Return (x, y) of the center of cell containing provided text 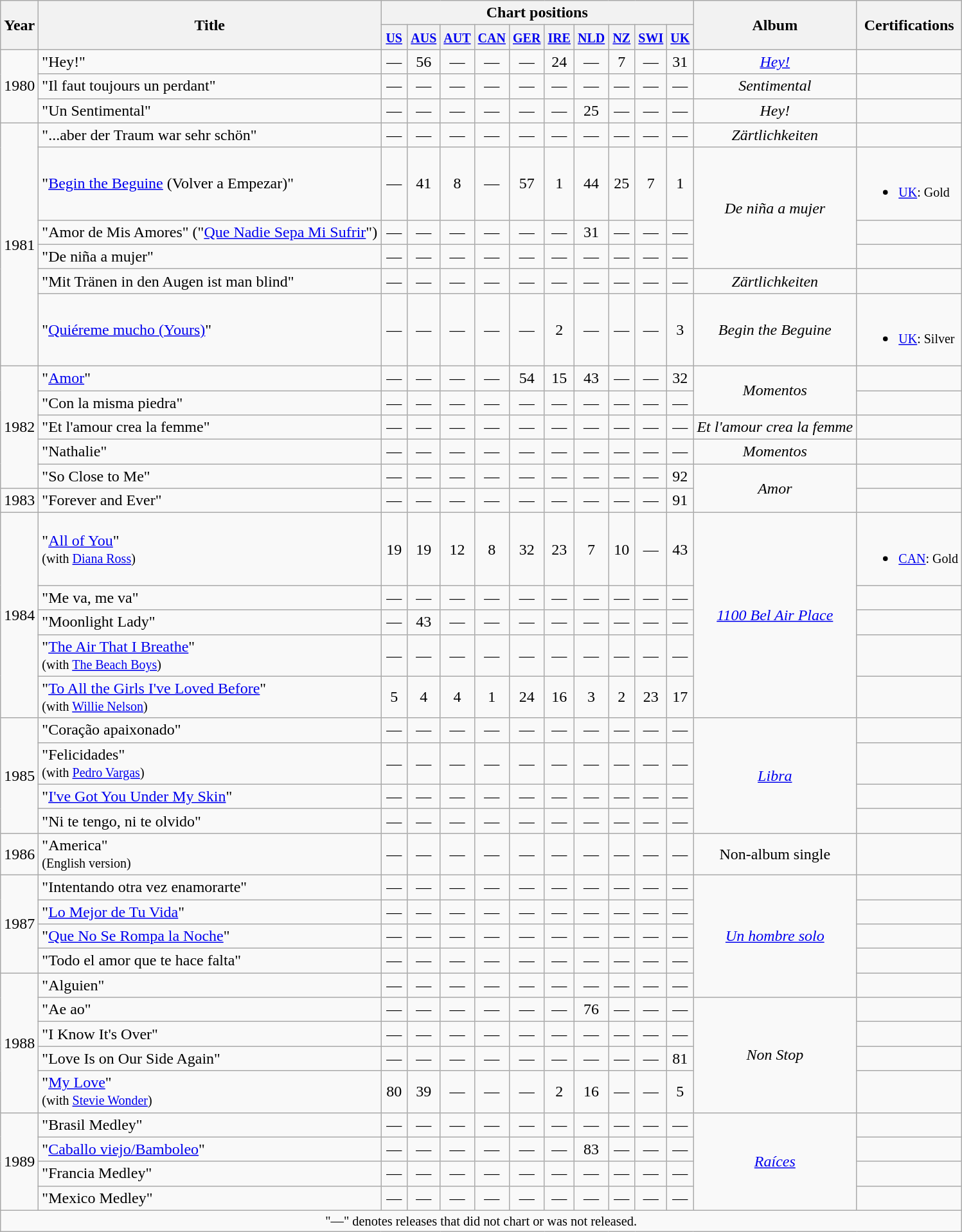
54 (526, 378)
"Francia Medley" (209, 1174)
"Brasil Medley" (209, 1125)
1983 (19, 501)
Album (775, 25)
"Love Is on Our Side Again" (209, 1058)
"Ni te tengo, ni te olvido" (209, 821)
"Un Sentimental" (209, 111)
NLD (591, 37)
SWI (651, 37)
Et l'amour crea la femme (775, 427)
"Que No Se Rompa la Noche" (209, 936)
Non Stop (775, 1055)
"Amor" (209, 378)
"Nathalie" (209, 452)
"My Love"(with Stevie Wonder) (209, 1091)
IRE (559, 37)
81 (680, 1058)
92 (680, 476)
"Quiéreme mucho (Yours)" (209, 329)
"To All the Girls I've Loved Before"(with Willie Nelson) (209, 697)
UK: Silver (909, 329)
17 (680, 697)
80 (395, 1091)
1986 (19, 853)
De niña a mujer (775, 208)
1982 (19, 427)
10 (622, 549)
56 (424, 62)
"Il faut toujours un perdant" (209, 86)
"Caballo viejo/Bamboleo" (209, 1149)
Non-album single (775, 853)
"Alguien" (209, 985)
"Begin the Beguine (Volver a Empezar)" (209, 184)
Raíces (775, 1161)
"Forever and Ever" (209, 501)
"Ae ao" (209, 1010)
"Moonlight Lady" (209, 622)
"Amor de Mis Amores" ("Que Nadie Sepa Mi Sufrir") (209, 232)
AUT (458, 37)
"...aber der Traum war sehr schön" (209, 135)
"So Close to Me" (209, 476)
1985 (19, 775)
1988 (19, 1042)
Sentimental (775, 86)
"De niña a mujer" (209, 256)
Year (19, 25)
"—" denotes releases that did not chart or was not released. (481, 1221)
83 (591, 1149)
"Mexico Medley" (209, 1198)
"All of You"(with Diana Ross) (209, 549)
76 (591, 1010)
1984 (19, 616)
CAN: Gold (909, 549)
57 (526, 184)
"America" (English version) (209, 853)
1981 (19, 244)
NZ (622, 37)
39 (424, 1091)
Certifications (909, 25)
1980 (19, 86)
Chart positions (537, 13)
"Hey!" (209, 62)
44 (591, 184)
"Felicidades"(with Pedro Vargas) (209, 763)
12 (458, 549)
"I've Got You Under My Skin" (209, 796)
Libra (775, 775)
"Me va, me va" (209, 598)
15 (559, 378)
GER (526, 37)
91 (680, 501)
1989 (19, 1161)
UK: Gold (909, 184)
1987 (19, 924)
Title (209, 25)
"Con la misma piedra" (209, 403)
CAN (492, 37)
UK (680, 37)
"I Know It's Over" (209, 1034)
"The Air That I Breathe"(with The Beach Boys) (209, 656)
Un hombre solo (775, 936)
AUS (424, 37)
1100 Bel Air Place (775, 616)
Amor (775, 488)
US (395, 37)
"Coração apaixonado" (209, 730)
Begin the Beguine (775, 329)
"Et l'amour crea la femme" (209, 427)
"Mit Tränen in den Augen ist man blind" (209, 281)
"Intentando otra vez enamorarte" (209, 887)
"Lo Mejor de Tu Vida" (209, 912)
"Todo el amor que te hace falta" (209, 961)
41 (424, 184)
